Detect which cell encompasses the target text, then output its [X, Y] center coordinate. 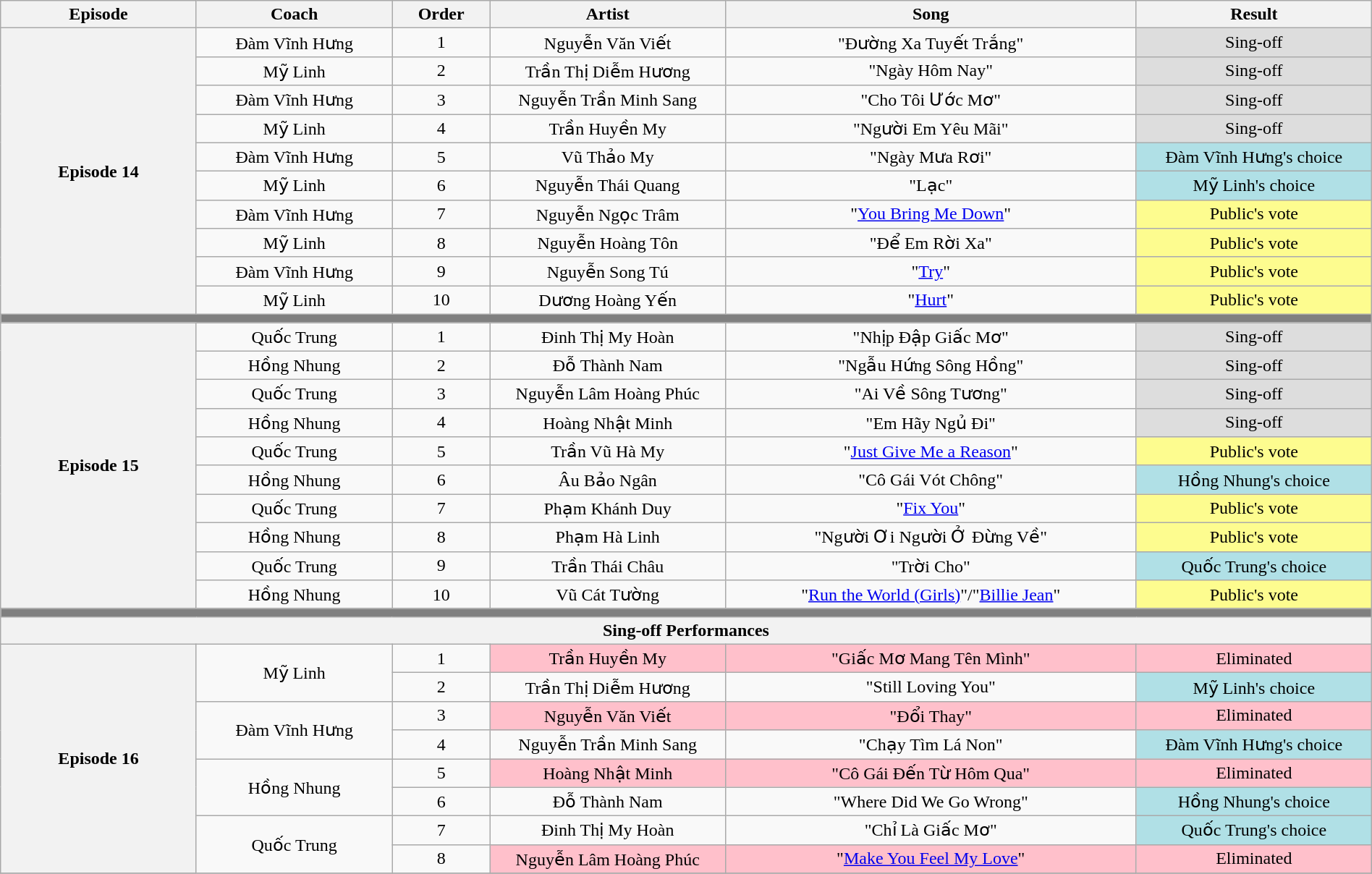
"Hurt" [931, 300]
Vũ Cát Tường [608, 595]
"Chỉ Là Giấc Mơ" [931, 831]
"Lạc" [931, 186]
"Ngày Hôm Nay" [931, 71]
Dương Hoàng Yến [608, 300]
"Trời Cho" [931, 566]
"Where Did We Go Wrong" [931, 802]
"Make You Feel My Love" [931, 859]
Episode 14 [98, 171]
Episode 15 [98, 466]
"Cô Gái Đến Từ Hôm Qua" [931, 773]
"Người Em Yêu Mãi" [931, 129]
"Nhịp Đập Giấc Mơ" [931, 337]
Coach [294, 14]
Episode [98, 14]
"Run the World (Girls)"/"Billie Jean" [931, 595]
"Cô Gái Vót Chông" [931, 480]
"Ngày Mưa Rơi" [931, 157]
"Ai Về Sông Tương" [931, 394]
"You Bring Me Down" [931, 214]
Phạm Khánh Duy [608, 509]
Nguyễn Ngọc Trâm [608, 214]
Trần Thái Châu [608, 566]
"Still Loving You" [931, 687]
Nguyễn Song Tú [608, 271]
Episode 16 [98, 758]
Sing-off Performances [686, 630]
"Giấc Mơ Mang Tên Mình" [931, 658]
"Chạy Tìm Lá Non" [931, 744]
"Try" [931, 271]
"Em Hãy Ngủ Đi" [931, 423]
"Để Em Rời Xa" [931, 243]
Nguyễn Hoàng Tôn [608, 243]
"Người Ơi Người Ở Đừng Về" [931, 537]
Phạm Hà Linh [608, 537]
Artist [608, 14]
Trần Vũ Hà My [608, 451]
Order [441, 14]
"Ngẫu Hứng Sông Hồng" [931, 365]
"Đường Xa Tuyết Trắng" [931, 43]
Âu Bảo Ngân [608, 480]
"Just Give Me a Reason" [931, 451]
"Đổi Thay" [931, 716]
Result [1253, 14]
Nguyễn Thái Quang [608, 186]
Song [931, 14]
"Fix You" [931, 509]
Vũ Thảo My [608, 157]
"Cho Tôi Ước Mơ" [931, 100]
